Capture the cell that displays the provided text and extract its (X, Y) central coordinate. 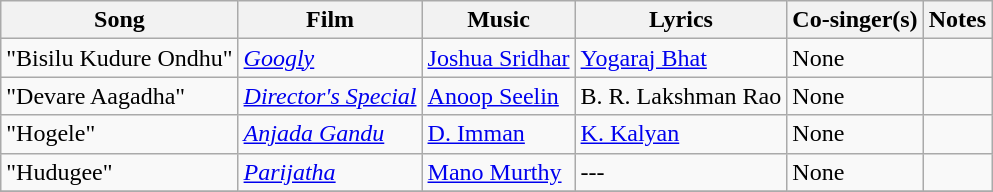
Film (330, 20)
Director's Special (330, 96)
"Hogele" (120, 134)
K. Kalyan (681, 134)
Joshua Sridhar (498, 58)
Mano Murthy (498, 172)
Song (120, 20)
Co-singer(s) (855, 20)
Music (498, 20)
"Bisilu Kudure Ondhu" (120, 58)
--- (681, 172)
Googly (330, 58)
Notes (957, 20)
D. Imman (498, 134)
"Hudugee" (120, 172)
Anjada Gandu (330, 134)
B. R. Lakshman Rao (681, 96)
Parijatha (330, 172)
Anoop Seelin (498, 96)
Lyrics (681, 20)
"Devare Aagadha" (120, 96)
Yogaraj Bhat (681, 58)
